Provide the [X, Y] coordinate of the cell's center where the given text is located.  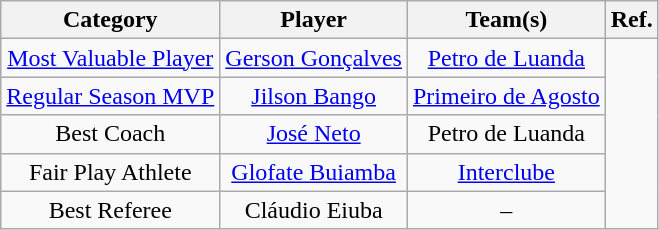
Player [314, 20]
José Neto [314, 134]
Interclube [506, 172]
Cláudio Eiuba [314, 210]
Glofate Buiamba [314, 172]
Category [110, 20]
Most Valuable Player [110, 58]
– [506, 210]
Primeiro de Agosto [506, 96]
Ref. [632, 20]
Best Referee [110, 210]
Team(s) [506, 20]
Gerson Gonçalves [314, 58]
Fair Play Athlete [110, 172]
Best Coach [110, 134]
Regular Season MVP [110, 96]
Jilson Bango [314, 96]
